From the cell containing the given text, extract its center point as (X, Y) coordinate. 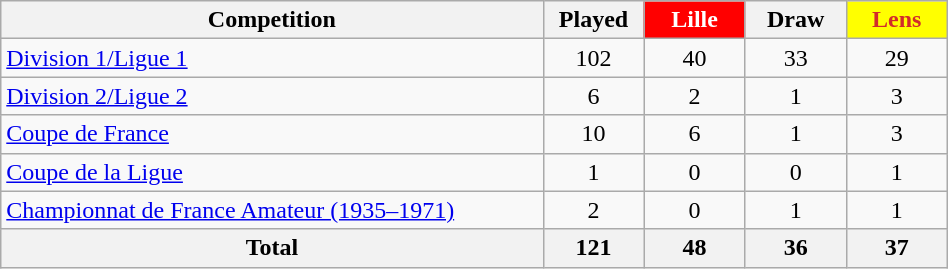
Lille (694, 20)
40 (694, 58)
Championnat de France Amateur (1935–1971) (272, 210)
29 (896, 58)
Division 1/Ligue 1 (272, 58)
Coupe de France (272, 134)
Total (272, 248)
10 (594, 134)
37 (896, 248)
121 (594, 248)
Lens (896, 20)
Competition (272, 20)
48 (694, 248)
33 (796, 58)
Coupe de la Ligue (272, 172)
Draw (796, 20)
36 (796, 248)
Played (594, 20)
102 (594, 58)
Division 2/Ligue 2 (272, 96)
